From the cell containing the given text, extract its center point as (x, y) coordinate. 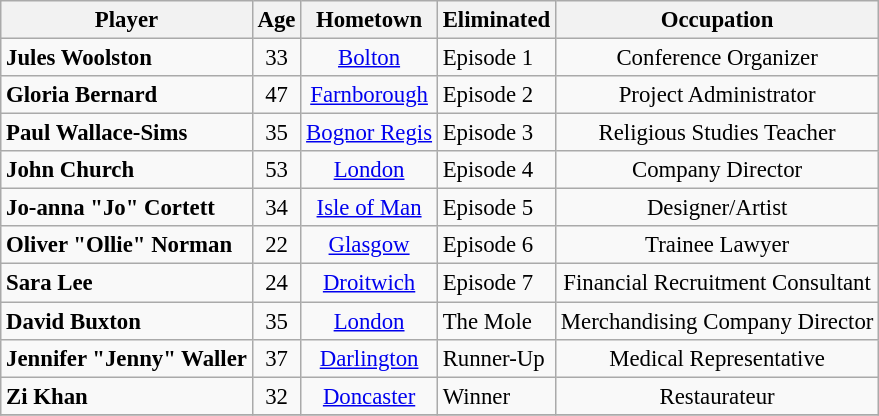
Runner-Up (496, 358)
Age (276, 20)
Financial Recruitment Consultant (718, 283)
Designer/Artist (718, 208)
47 (276, 95)
Zi Khan (126, 396)
Episode 6 (496, 245)
John Church (126, 170)
Droitwich (370, 283)
Gloria Bernard (126, 95)
Isle of Man (370, 208)
Jo-anna "Jo" Cortett (126, 208)
Sara Lee (126, 283)
Merchandising Company Director (718, 321)
Bognor Regis (370, 133)
37 (276, 358)
Doncaster (370, 396)
Restaurateur (718, 396)
32 (276, 396)
Farnborough (370, 95)
24 (276, 283)
Episode 1 (496, 58)
Darlington (370, 358)
Oliver "Ollie" Norman (126, 245)
Project Administrator (718, 95)
Episode 5 (496, 208)
The Mole (496, 321)
Episode 7 (496, 283)
53 (276, 170)
Episode 3 (496, 133)
Paul Wallace-Sims (126, 133)
Medical Representative (718, 358)
Eliminated (496, 20)
Hometown (370, 20)
David Buxton (126, 321)
Episode 4 (496, 170)
33 (276, 58)
Occupation (718, 20)
Company Director (718, 170)
Jennifer "Jenny" Waller (126, 358)
Trainee Lawyer (718, 245)
34 (276, 208)
Winner (496, 396)
Bolton (370, 58)
Glasgow (370, 245)
Conference Organizer (718, 58)
Jules Woolston (126, 58)
Religious Studies Teacher (718, 133)
Episode 2 (496, 95)
Player (126, 20)
22 (276, 245)
